Locate the cell with the specified text and output its [x, y] center coordinate. 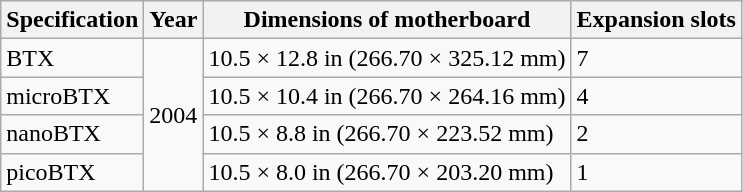
2004 [174, 115]
7 [656, 58]
2 [656, 134]
Year [174, 20]
4 [656, 96]
10.5 × 8.0 in (266.70 × 203.20 mm) [387, 172]
BTX [72, 58]
Expansion slots [656, 20]
1 [656, 172]
Specification [72, 20]
10.5 × 10.4 in (266.70 × 264.16 mm) [387, 96]
microBTX [72, 96]
nanoBTX [72, 134]
10.5 × 12.8 in (266.70 × 325.12 mm) [387, 58]
Dimensions of motherboard [387, 20]
picoBTX [72, 172]
10.5 × 8.8 in (266.70 × 223.52 mm) [387, 134]
